Provide the (x, y) coordinate of the cell's center where the given text is located.  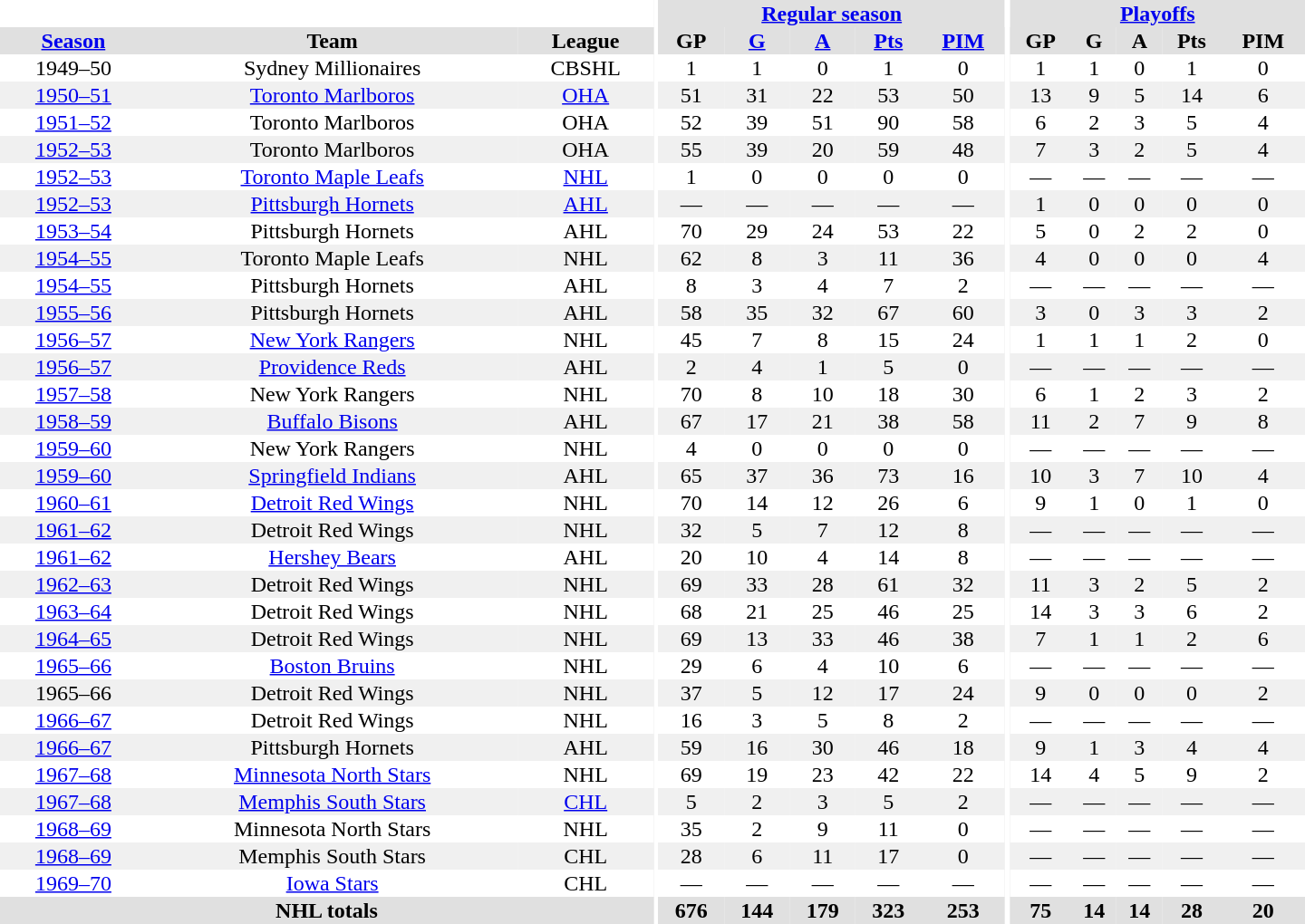
1953–54 (73, 231)
1951–52 (73, 122)
1950–51 (73, 95)
Buffalo Bisons (333, 421)
60 (963, 313)
42 (888, 775)
50 (963, 95)
Hershey Bears (333, 557)
26 (888, 503)
62 (691, 258)
144 (758, 910)
Providence Reds (333, 367)
45 (691, 340)
253 (963, 910)
1962–63 (73, 584)
Sydney Millionaires (333, 68)
31 (758, 95)
55 (691, 149)
Regular season (831, 14)
1963–64 (73, 611)
1969–70 (73, 883)
Iowa Stars (333, 883)
48 (963, 149)
68 (691, 611)
323 (888, 910)
73 (888, 476)
1960–61 (73, 503)
1949–50 (73, 68)
1958–59 (73, 421)
League (585, 41)
15 (888, 340)
23 (823, 775)
1957–58 (73, 394)
Team (333, 41)
Playoffs (1157, 14)
Season (73, 41)
676 (691, 910)
Boston Bruins (333, 666)
Springfield Indians (333, 476)
1955–56 (73, 313)
52 (691, 122)
179 (823, 910)
75 (1040, 910)
NHL totals (326, 910)
1964–65 (73, 639)
19 (758, 775)
61 (888, 584)
CBSHL (585, 68)
65 (691, 476)
90 (888, 122)
